For the text-containing cell, return its midpoint in (x, y) coordinate format. 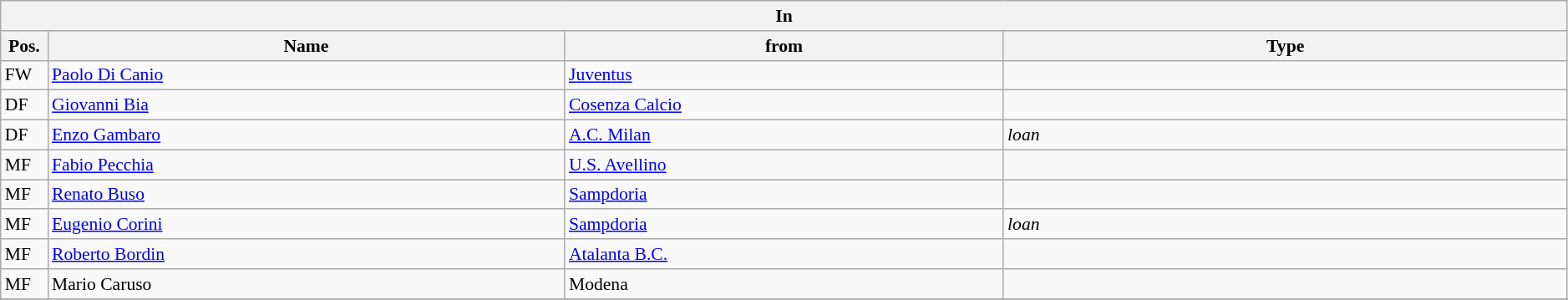
FW (24, 75)
Juventus (784, 75)
from (784, 46)
Cosenza Calcio (784, 105)
Eugenio Corini (306, 225)
Paolo Di Canio (306, 75)
Name (306, 46)
Fabio Pecchia (306, 165)
In (784, 16)
Enzo Gambaro (306, 135)
Atalanta B.C. (784, 254)
Mario Caruso (306, 284)
U.S. Avellino (784, 165)
A.C. Milan (784, 135)
Type (1285, 46)
Modena (784, 284)
Roberto Bordin (306, 254)
Giovanni Bia (306, 105)
Pos. (24, 46)
Renato Buso (306, 195)
